Return the (x, y) coordinate for the center point of the cell that contains the specified text.  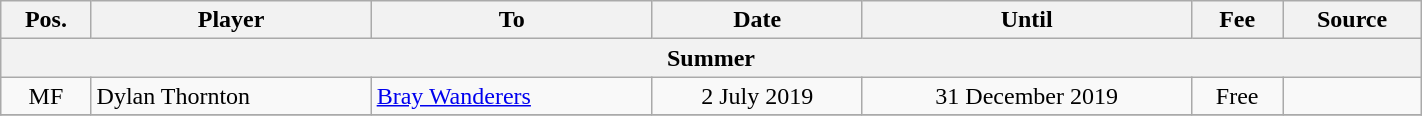
Date (756, 20)
Bray Wanderers (512, 96)
Free (1236, 96)
Source (1352, 20)
Pos. (46, 20)
2 July 2019 (756, 96)
Dylan Thornton (231, 96)
MF (46, 96)
Player (231, 20)
31 December 2019 (1027, 96)
Fee (1236, 20)
To (512, 20)
Until (1027, 20)
Summer (711, 58)
